For the text-containing cell, return its midpoint in [X, Y] coordinate format. 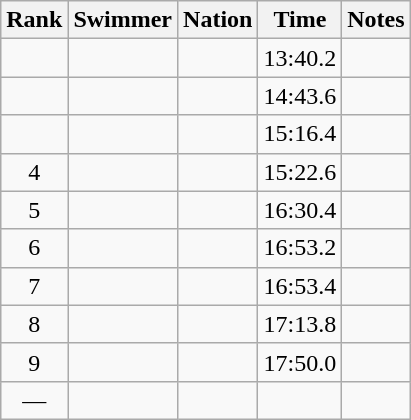
16:30.4 [300, 210]
16:53.4 [300, 286]
15:22.6 [300, 172]
13:40.2 [300, 58]
— [34, 400]
Swimmer [123, 20]
Notes [376, 20]
17:50.0 [300, 362]
14:43.6 [300, 96]
Nation [218, 20]
16:53.2 [300, 248]
6 [34, 248]
17:13.8 [300, 324]
7 [34, 286]
4 [34, 172]
Time [300, 20]
9 [34, 362]
Rank [34, 20]
15:16.4 [300, 134]
8 [34, 324]
5 [34, 210]
